Return (X, Y) of the center of cell containing provided text 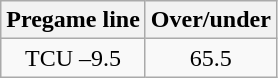
Pregame line (74, 20)
TCU –9.5 (74, 58)
65.5 (210, 58)
Over/under (210, 20)
